Provide the [X, Y] coordinate of the cell's center where the given text is located.  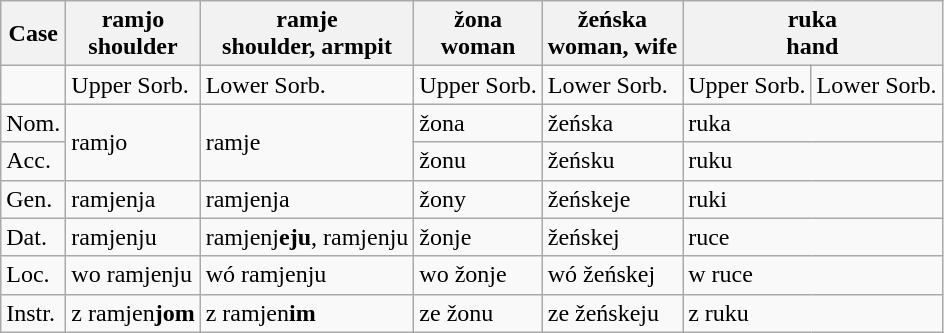
ramje [307, 142]
žeńsku [612, 161]
žeńskeje [612, 199]
wó žeńskej [612, 275]
wó ramjenju [307, 275]
Gen. [34, 199]
ramjenjeju, ramjenju [307, 237]
žona [478, 123]
žonje [478, 237]
ze žonu [478, 313]
Acc. [34, 161]
ruki [812, 199]
žeńskawoman, wife [612, 34]
žeńska [612, 123]
ramjo [133, 142]
ruku [812, 161]
ramjoshoulder [133, 34]
z ramjenim [307, 313]
žony [478, 199]
wo žonje [478, 275]
žonu [478, 161]
w ruce [812, 275]
ruce [812, 237]
Case [34, 34]
žonawoman [478, 34]
Instr. [34, 313]
žeńskej [612, 237]
Nom. [34, 123]
rukahand [812, 34]
z ramjenjom [133, 313]
ramjeshoulder, armpit [307, 34]
Loc. [34, 275]
ramjenju [133, 237]
ruka [812, 123]
z ruku [812, 313]
Dat. [34, 237]
wo ramjenju [133, 275]
ze žeńskeju [612, 313]
